For the text-containing cell, return its midpoint in (x, y) coordinate format. 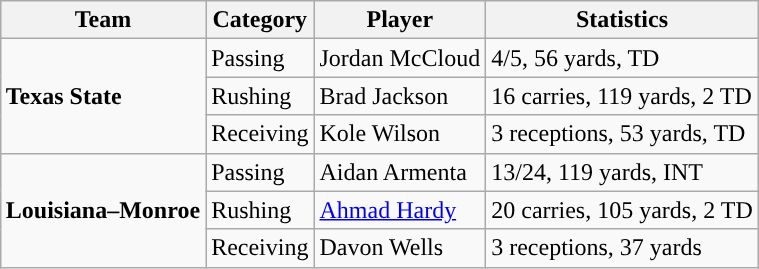
Team (102, 20)
Aidan Armenta (400, 172)
20 carries, 105 yards, 2 TD (622, 210)
Davon Wells (400, 248)
3 receptions, 53 yards, TD (622, 134)
Player (400, 20)
Brad Jackson (400, 96)
Statistics (622, 20)
Louisiana–Monroe (102, 210)
Texas State (102, 96)
Ahmad Hardy (400, 210)
4/5, 56 yards, TD (622, 58)
Jordan McCloud (400, 58)
Kole Wilson (400, 134)
16 carries, 119 yards, 2 TD (622, 96)
Category (260, 20)
3 receptions, 37 yards (622, 248)
13/24, 119 yards, INT (622, 172)
